From the cell containing the given text, extract its center point as [X, Y] coordinate. 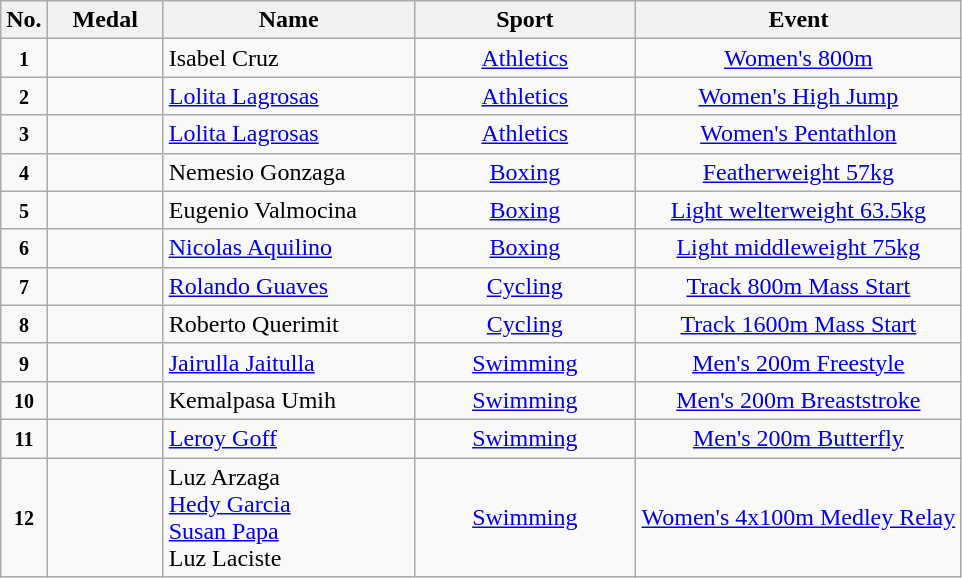
Luz ArzagaHedy GarciaSusan PapaLuz Laciste [288, 518]
Roberto Querimit [288, 324]
Men's 200m Breaststroke [798, 400]
12 [24, 518]
7 [24, 286]
Men's 200m Freestyle [798, 362]
11 [24, 438]
8 [24, 324]
Eugenio Valmocina [288, 210]
Men's 200m Butterfly [798, 438]
Light welterweight 63.5kg [798, 210]
9 [24, 362]
6 [24, 248]
10 [24, 400]
Track 800m Mass Start [798, 286]
Women's Pentathlon [798, 134]
Name [288, 20]
No. [24, 20]
5 [24, 210]
Nicolas Aquilino [288, 248]
Women's 4x100m Medley Relay [798, 518]
1 [24, 58]
Kemalpasa Umih [288, 400]
Medal [105, 20]
2 [24, 96]
Women's High Jump [798, 96]
Track 1600m Mass Start [798, 324]
Rolando Guaves [288, 286]
3 [24, 134]
Light middleweight 75kg [798, 248]
Featherweight 57kg [798, 172]
Sport [524, 20]
Nemesio Gonzaga [288, 172]
Isabel Cruz [288, 58]
Event [798, 20]
Women's 800m [798, 58]
Leroy Goff [288, 438]
Jairulla Jaitulla [288, 362]
4 [24, 172]
